Find where the given text appears and provide that cell's center as (X, Y) coordinate. 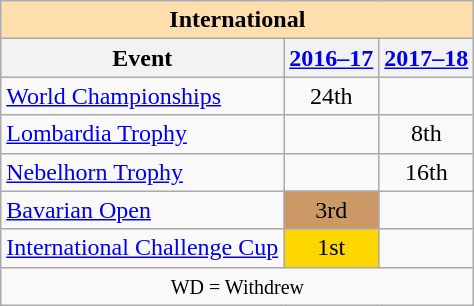
WD = Withdrew (238, 286)
1st (332, 248)
24th (332, 96)
2016–17 (332, 58)
16th (426, 172)
Bavarian Open (142, 210)
Lombardia Trophy (142, 134)
8th (426, 134)
Nebelhorn Trophy (142, 172)
World Championships (142, 96)
International Challenge Cup (142, 248)
2017–18 (426, 58)
Event (142, 58)
3rd (332, 210)
International (238, 20)
